From the cell containing the given text, extract its center point as (x, y) coordinate. 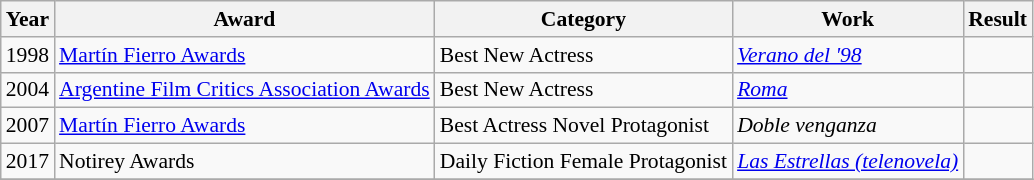
Las Estrellas (telenovela) (848, 162)
1998 (28, 55)
Category (584, 19)
Roma (848, 90)
Year (28, 19)
Daily Fiction Female Protagonist (584, 162)
2004 (28, 90)
2017 (28, 162)
Best Actress Novel Protagonist (584, 126)
Argentine Film Critics Association Awards (244, 90)
Result (998, 19)
Award (244, 19)
Verano del '98 (848, 55)
2007 (28, 126)
Doble venganza (848, 126)
Notirey Awards (244, 162)
Work (848, 19)
